Search for the cell housing the specified text and yield its [X, Y] center coordinate. 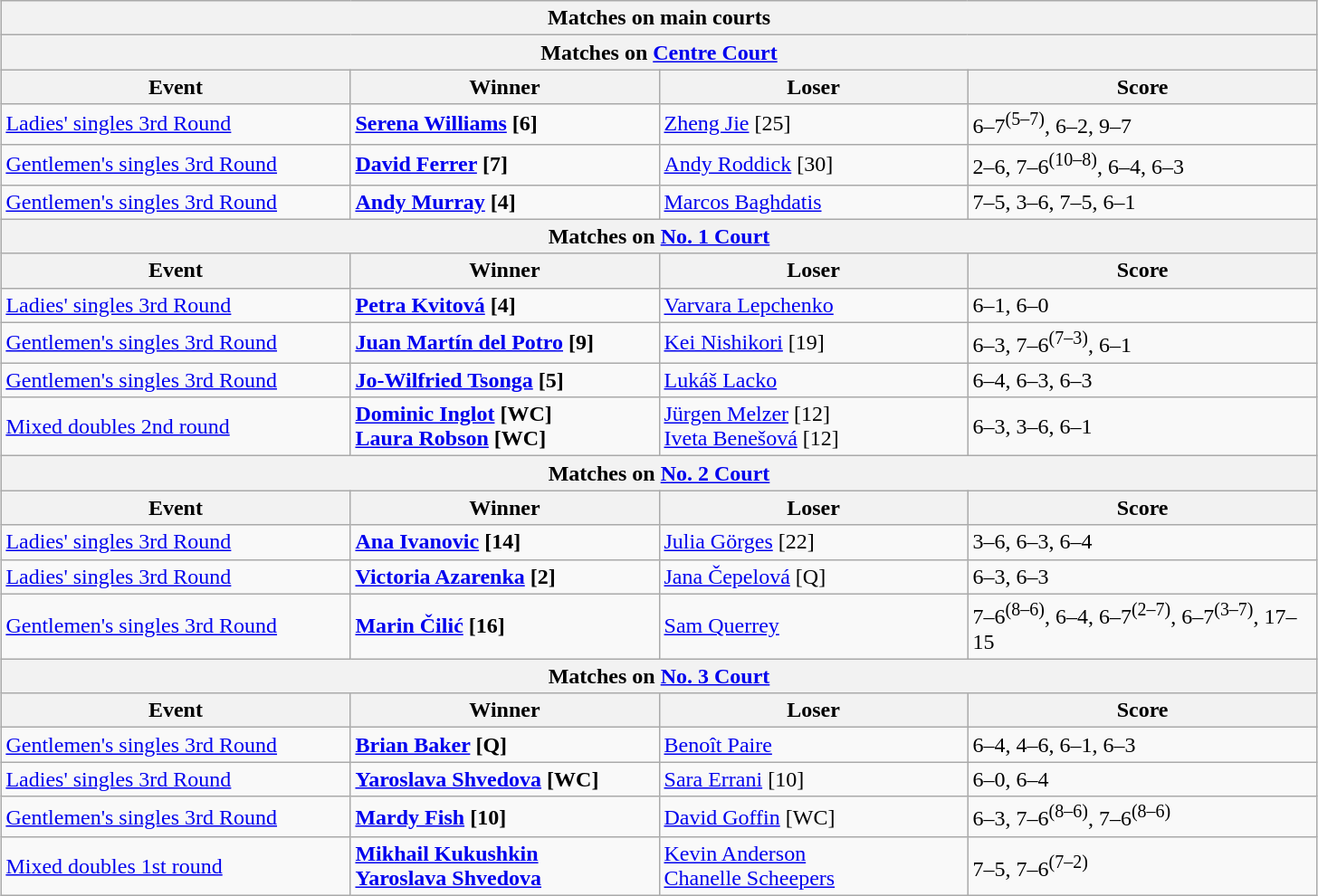
David Goffin [WC] [813, 816]
Marin Čilić [16] [505, 626]
Julia Görges [22] [813, 542]
6–4, 4–6, 6–1, 6–3 [1142, 745]
Dominic Inglot [WC] Laura Robson [WC] [505, 427]
Kei Nishikori [19] [813, 342]
7–5, 7–6(7–2) [1142, 867]
Yaroslava Shvedova [WC] [505, 779]
7–5, 3–6, 7–5, 6–1 [1142, 202]
Petra Kvitová [4] [505, 305]
Victoria Azarenka [2] [505, 577]
6–0, 6–4 [1142, 779]
2–6, 7–6(10–8), 6–4, 6–3 [1142, 165]
3–6, 6–3, 6–4 [1142, 542]
Mixed doubles 1st round [176, 867]
6–7(5–7), 6–2, 9–7 [1142, 125]
Marcos Baghdatis [813, 202]
6–3, 3–6, 6–1 [1142, 427]
7–6(8–6), 6–4, 6–7(2–7), 6–7(3–7), 17–15 [1142, 626]
Ana Ivanovic [14] [505, 542]
Sam Querrey [813, 626]
Kevin Anderson Chanelle Scheepers [813, 867]
Andy Roddick [30] [813, 165]
6–4, 6–3, 6–3 [1142, 380]
6–3, 6–3 [1142, 577]
Matches on No. 3 Court [659, 676]
David Ferrer [7] [505, 165]
Brian Baker [Q] [505, 745]
Benoît Paire [813, 745]
Zheng Jie [25] [813, 125]
Lukáš Lacko [813, 380]
6–3, 7–6(7–3), 6–1 [1142, 342]
Matches on main courts [659, 18]
6–3, 7–6(8–6), 7–6(8–6) [1142, 816]
Andy Murray [4] [505, 202]
Matches on No. 1 Court [659, 236]
Mardy Fish [10] [505, 816]
Matches on Centre Court [659, 52]
Varvara Lepchenko [813, 305]
Sara Errani [10] [813, 779]
Jo-Wilfried Tsonga [5] [505, 380]
6–1, 6–0 [1142, 305]
Matches on No. 2 Court [659, 473]
Jana Čepelová [Q] [813, 577]
Mikhail Kukushkin Yaroslava Shvedova [505, 867]
Mixed doubles 2nd round [176, 427]
Jürgen Melzer [12] Iveta Benešová [12] [813, 427]
Juan Martín del Potro [9] [505, 342]
Serena Williams [6] [505, 125]
